Find where the given text appears and provide that cell's center as [x, y] coordinate. 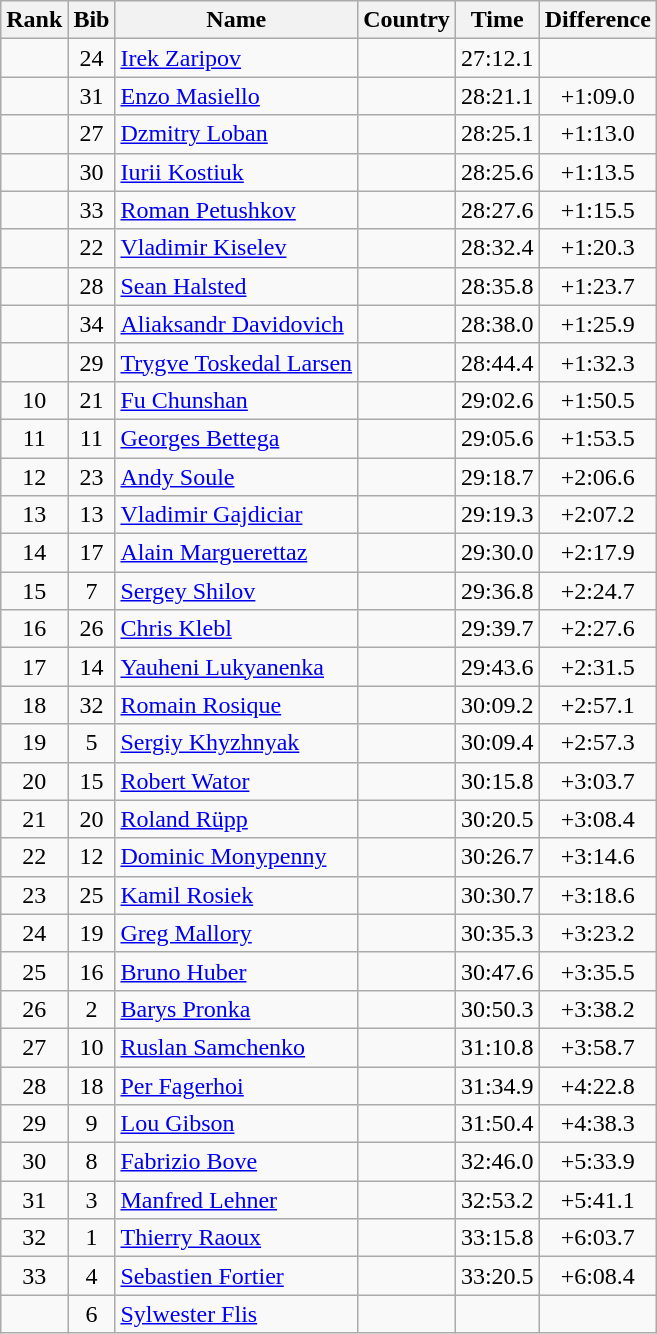
31:50.4 [497, 1124]
29:39.7 [497, 629]
Bib [92, 20]
+6:03.7 [598, 1238]
Fabrizio Bove [236, 1162]
Trygve Toskedal Larsen [236, 362]
+1:23.7 [598, 286]
+1:09.0 [598, 96]
4 [92, 1276]
29:19.3 [497, 515]
+2:57.1 [598, 705]
Enzo Masiello [236, 96]
Dominic Monypenny [236, 857]
Rank [34, 20]
Vladimir Kiselev [236, 248]
+3:23.2 [598, 933]
+2:24.7 [598, 591]
+3:38.2 [598, 1009]
Georges Bettega [236, 438]
Sergiy Khyzhnyak [236, 743]
Yauheni Lukyanenka [236, 667]
+1:53.5 [598, 438]
30:47.6 [497, 971]
9 [92, 1124]
+2:31.5 [598, 667]
Sean Halsted [236, 286]
Manfred Lehner [236, 1200]
+5:33.9 [598, 1162]
Greg Mallory [236, 933]
29:36.8 [497, 591]
33:20.5 [497, 1276]
+3:14.6 [598, 857]
33:15.8 [497, 1238]
28:21.1 [497, 96]
+2:27.6 [598, 629]
Time [497, 20]
31:34.9 [497, 1085]
+6:08.4 [598, 1276]
Country [407, 20]
29:05.6 [497, 438]
8 [92, 1162]
32:53.2 [497, 1200]
30:35.3 [497, 933]
Lou Gibson [236, 1124]
Dzmitry Loban [236, 134]
28:35.8 [497, 286]
Bruno Huber [236, 971]
Romain Rosique [236, 705]
+4:38.3 [598, 1124]
Alain Marguerettaz [236, 553]
30:20.5 [497, 819]
+2:57.3 [598, 743]
Roland Rüpp [236, 819]
Aliaksandr Davidovich [236, 324]
Andy Soule [236, 477]
+2:17.9 [598, 553]
Per Fagerhoi [236, 1085]
+5:41.1 [598, 1200]
1 [92, 1238]
+1:15.5 [598, 210]
6 [92, 1314]
+3:35.5 [598, 971]
28:44.4 [497, 362]
30:50.3 [497, 1009]
28:27.6 [497, 210]
28:25.6 [497, 172]
29:02.6 [497, 400]
28:38.0 [497, 324]
27:12.1 [497, 58]
+1:20.3 [598, 248]
Ruslan Samchenko [236, 1047]
+4:22.8 [598, 1085]
+3:58.7 [598, 1047]
34 [92, 324]
Irek Zaripov [236, 58]
Name [236, 20]
30:15.8 [497, 781]
+1:32.3 [598, 362]
Fu Chunshan [236, 400]
+2:06.6 [598, 477]
+2:07.2 [598, 515]
29:43.6 [497, 667]
5 [92, 743]
30:26.7 [497, 857]
+1:13.0 [598, 134]
Thierry Raoux [236, 1238]
Kamil Rosiek [236, 895]
Vladimir Gajdiciar [236, 515]
Sergey Shilov [236, 591]
32:46.0 [497, 1162]
Roman Petushkov [236, 210]
+3:18.6 [598, 895]
Sylwester Flis [236, 1314]
+3:08.4 [598, 819]
+3:03.7 [598, 781]
28:25.1 [497, 134]
+1:25.9 [598, 324]
Chris Klebl [236, 629]
2 [92, 1009]
Iurii Kostiuk [236, 172]
30:09.2 [497, 705]
+1:50.5 [598, 400]
30:09.4 [497, 743]
29:18.7 [497, 477]
Barys Pronka [236, 1009]
29:30.0 [497, 553]
Sebastien Fortier [236, 1276]
31:10.8 [497, 1047]
Robert Wator [236, 781]
30:30.7 [497, 895]
7 [92, 591]
Difference [598, 20]
3 [92, 1200]
+1:13.5 [598, 172]
28:32.4 [497, 248]
